Scan for the cell matching the given text and deliver its [X, Y] coordinate at center. 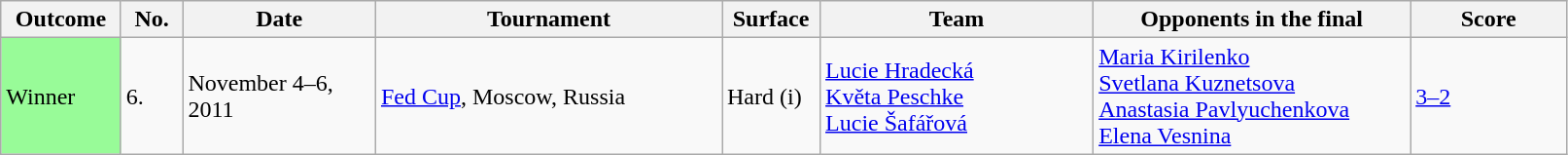
3–2 [1489, 96]
Tournament [548, 19]
Opponents in the final [1252, 19]
Fed Cup, Moscow, Russia [548, 96]
Outcome [61, 19]
Surface [770, 19]
November 4–6, 2011 [280, 96]
6. [152, 96]
Lucie Hradecká Květa Peschke Lucie Šafářová [957, 96]
Hard (i) [770, 96]
No. [152, 19]
Team [957, 19]
Maria Kirilenko Svetlana Kuznetsova Anastasia Pavlyuchenkova Elena Vesnina [1252, 96]
Winner [61, 96]
Date [280, 19]
Score [1489, 19]
